Provide the (X, Y) coordinate of the cell's center where the given text is located.  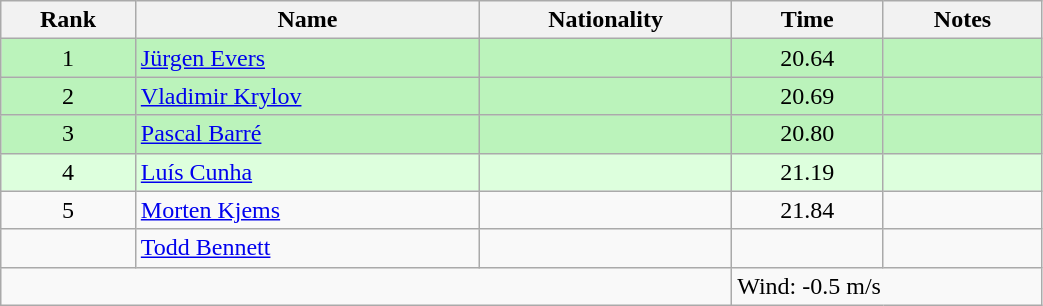
21.84 (808, 210)
2 (68, 96)
Luís Cunha (307, 172)
20.69 (808, 96)
Pascal Barré (307, 134)
Rank (68, 20)
Notes (962, 20)
20.64 (808, 58)
5 (68, 210)
Wind: -0.5 m/s (887, 286)
Todd Bennett (307, 248)
Morten Kjems (307, 210)
4 (68, 172)
Vladimir Krylov (307, 96)
Nationality (606, 20)
Name (307, 20)
20.80 (808, 134)
Jürgen Evers (307, 58)
21.19 (808, 172)
1 (68, 58)
Time (808, 20)
3 (68, 134)
